Determine the (x, y) coordinate at the center of the cell enclosing the given text.  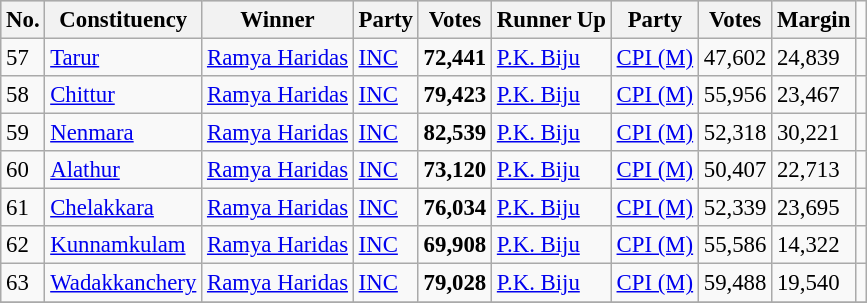
24,839 (814, 58)
No. (23, 20)
58 (23, 95)
22,713 (814, 170)
Chittur (124, 95)
Wadakkanchery (124, 283)
Winner (278, 20)
72,441 (454, 58)
Chelakkara (124, 208)
52,339 (734, 208)
62 (23, 245)
59,488 (734, 283)
57 (23, 58)
23,467 (814, 95)
Alathur (124, 170)
63 (23, 283)
19,540 (814, 283)
59 (23, 133)
50,407 (734, 170)
Runner Up (552, 20)
60 (23, 170)
55,956 (734, 95)
14,322 (814, 245)
79,028 (454, 283)
47,602 (734, 58)
76,034 (454, 208)
73,120 (454, 170)
Margin (814, 20)
52,318 (734, 133)
Nenmara (124, 133)
23,695 (814, 208)
82,539 (454, 133)
69,908 (454, 245)
30,221 (814, 133)
Kunnamkulam (124, 245)
55,586 (734, 245)
61 (23, 208)
Constituency (124, 20)
Tarur (124, 58)
79,423 (454, 95)
